Extract the (x, y) coordinate from the center of the cell holding the provided text.  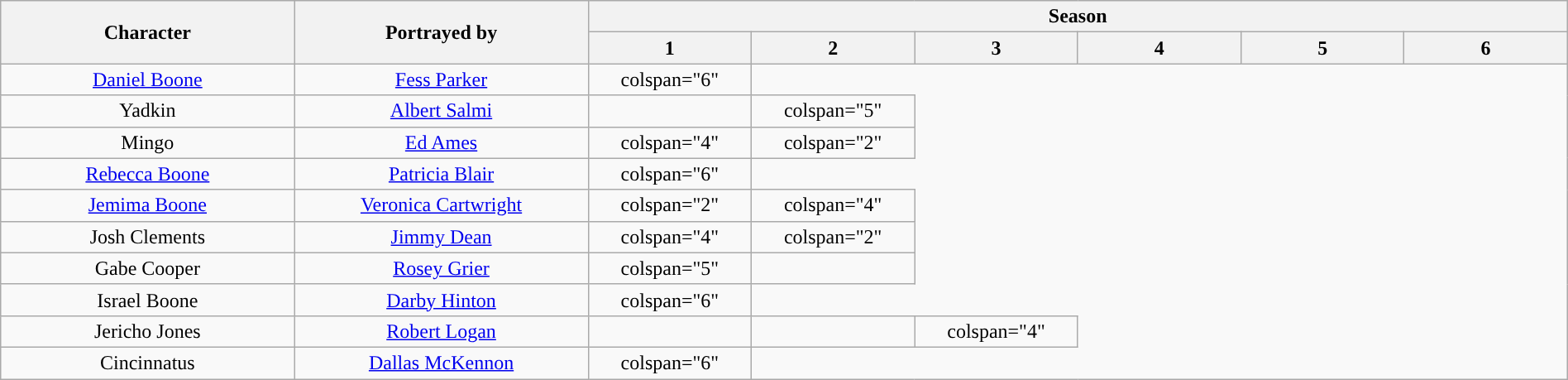
Portrayed by (442, 32)
5 (1323, 48)
Patricia Blair (442, 174)
Dallas McKennon (442, 363)
4 (1159, 48)
Jericho Jones (147, 331)
Rebecca Boone (147, 174)
Mingo (147, 142)
Fess Parker (442, 79)
Season (1078, 17)
1 (670, 48)
Darby Hinton (442, 300)
3 (996, 48)
Daniel Boone (147, 79)
Jimmy Dean (442, 237)
Albert Salmi (442, 111)
2 (832, 48)
Jemima Boone (147, 205)
Cincinnatus (147, 363)
Character (147, 32)
Josh Clements (147, 237)
Yadkin (147, 111)
Robert Logan (442, 331)
Rosey Grier (442, 268)
Gabe Cooper (147, 268)
Veronica Cartwright (442, 205)
Israel Boone (147, 300)
Ed Ames (442, 142)
6 (1485, 48)
